Identify which cell holds the provided text, then report its (X, Y) central coordinate. 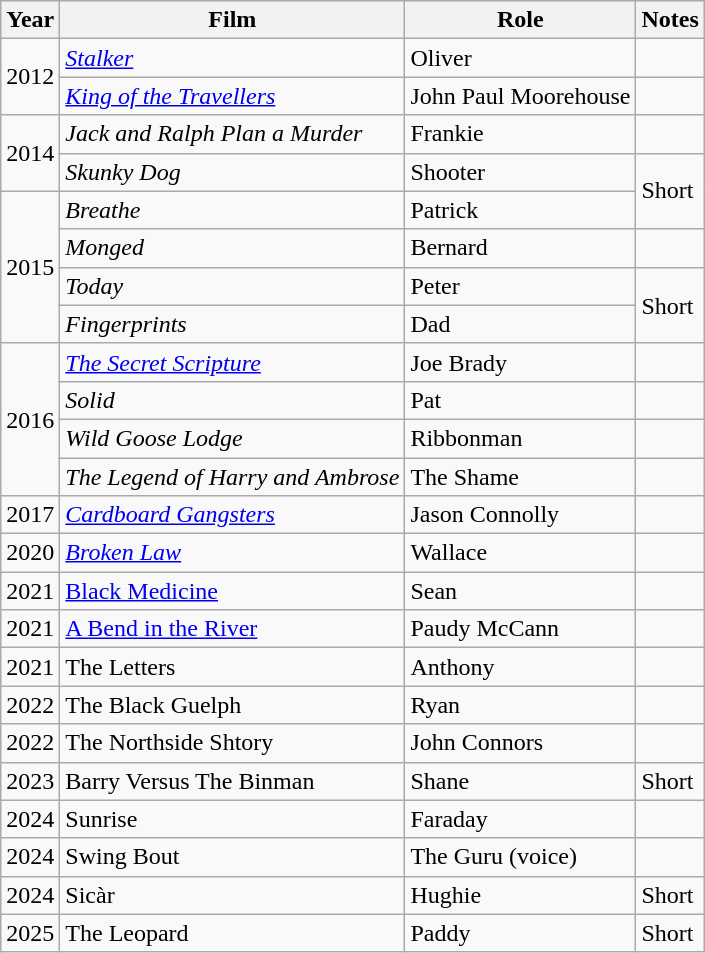
Wild Goose Lodge (232, 438)
Role (520, 20)
The Legend of Harry and Ambrose (232, 477)
Ryan (520, 705)
The Black Guelph (232, 705)
The Secret Scripture (232, 362)
Wallace (520, 553)
Shooter (520, 172)
The Northside Shtory (232, 743)
Hughie (520, 895)
Cardboard Gangsters (232, 515)
2020 (30, 553)
Broken Law (232, 553)
Barry Versus The Binman (232, 781)
Skunky Dog (232, 172)
2015 (30, 267)
A Bend in the River (232, 629)
Today (232, 286)
Sicàr (232, 895)
John Connors (520, 743)
The Leopard (232, 933)
Ribbonman (520, 438)
Year (30, 20)
2012 (30, 77)
Shane (520, 781)
2017 (30, 515)
Pat (520, 400)
Breathe (232, 210)
King of the Travellers (232, 96)
Swing Bout (232, 857)
Sunrise (232, 819)
Bernard (520, 248)
Jason Connolly (520, 515)
Solid (232, 400)
The Shame (520, 477)
Dad (520, 324)
Monged (232, 248)
Black Medicine (232, 591)
2025 (30, 933)
Fingerprints (232, 324)
2014 (30, 153)
Frankie (520, 134)
Oliver (520, 58)
Stalker (232, 58)
Faraday (520, 819)
Notes (670, 20)
Paudy McCann (520, 629)
Jack and Ralph Plan a Murder (232, 134)
John Paul Moorehouse (520, 96)
Joe Brady (520, 362)
2023 (30, 781)
Paddy (520, 933)
The Guru (voice) (520, 857)
Sean (520, 591)
Peter (520, 286)
Patrick (520, 210)
2016 (30, 419)
Film (232, 20)
Anthony (520, 667)
The Letters (232, 667)
